Identify which cell holds the provided text, then report its (X, Y) central coordinate. 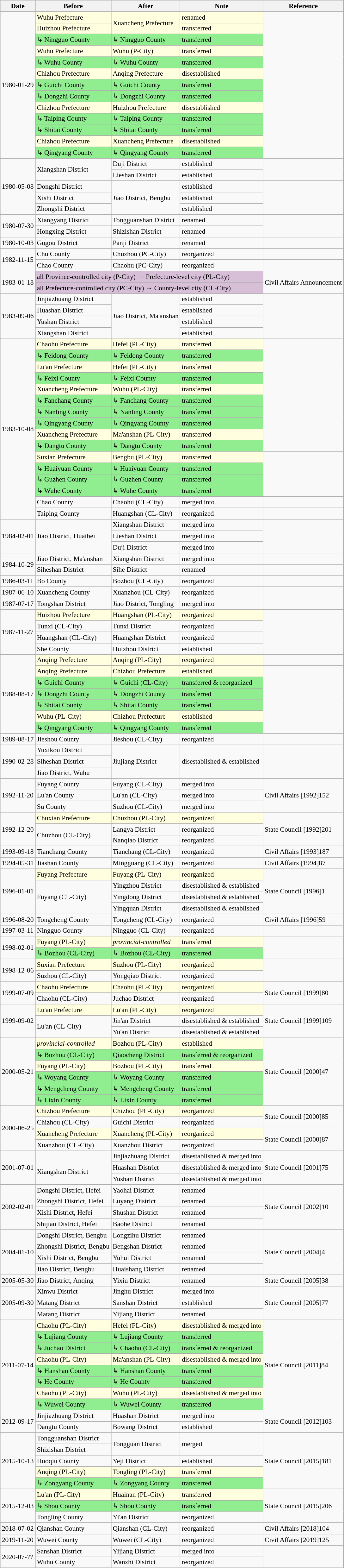
1992-12-20 (18, 829)
State Council [2012]103 (303, 1421)
1989-08-17 (18, 739)
2004-01-10 (18, 1252)
Bozhou (CL-City) (145, 581)
Dangtu County (73, 1427)
State Council [2002]10 (303, 1207)
State Council [1999]80 (303, 993)
1990-02-28 (18, 762)
1983-09-06 (18, 316)
↳ Guichi (CL-City) (145, 683)
Xuanzhou District (145, 1145)
Yuhui District (145, 1258)
merged (222, 1444)
2015-10-13 (18, 1461)
Yu'an District (145, 1032)
Fuyang Prefecture (73, 874)
Chizhou (CL-City) (73, 1123)
Chuzhou (PL-City) (145, 818)
1986-03-11 (18, 581)
Shushan District (145, 1213)
Bo County (73, 581)
↳ Juchao District (73, 1348)
1994-05-31 (18, 863)
Jiashan County (73, 863)
Huaishang District (145, 1269)
Zhongshi District, Hefei (73, 1201)
Panji District (145, 243)
Guichi District (145, 1123)
Baohe District (145, 1224)
Yi'an District (145, 1517)
State Council [2011]84 (303, 1365)
State Council [2000]87 (303, 1140)
Lu'an County (73, 796)
Luyang District (145, 1201)
2020-07-?? (18, 1557)
Tongling County (73, 1517)
2015-12-03 (18, 1506)
State Council [1996]1 (303, 891)
Tongcheng (CL-City) (145, 920)
2005-09-30 (18, 1303)
2018-07-02 (18, 1529)
all Prefecture-controlled city (PC-City) → County-level city (CL-City) (149, 288)
Yixiu District (145, 1281)
Xishi District, Hefei (73, 1213)
Xuancheng (PL-City) (145, 1134)
Qiaocheng District (145, 1055)
Fuyang County (73, 784)
1992-11-20 (18, 795)
State Council [2005]38 (303, 1281)
2000-06-25 (18, 1128)
1984-02-01 (18, 536)
Chuxian Prefecture (73, 818)
1980-10-03 (18, 243)
Gugou District (73, 243)
Ningguo County (73, 931)
Huangshan (PL-City) (145, 615)
Suzhou (PL-City) (145, 965)
1997-03-11 (18, 931)
1983-01-18 (18, 282)
Yingquan District (145, 908)
Note (222, 6)
1998-12-06 (18, 970)
Qianshan County (73, 1529)
Xinwu District (73, 1292)
State Council [2004]4 (303, 1252)
2002-02-01 (18, 1207)
Jiao District, Huaibei (73, 536)
1980-05-08 (18, 186)
Civil Affairs [1993]187 (303, 852)
Chizhou (PL-City) (145, 1111)
Jiao District, Tongling (145, 604)
Zhongshi District (73, 209)
Civil Affairs [1996]59 (303, 920)
Tongcheng County (73, 920)
Civil Affairs [2019]125 (303, 1540)
Tongguan District (145, 1444)
Tunxi District (145, 627)
1983-10-08 (18, 429)
Shijiao District, Hefei (73, 1224)
State Council [2015]206 (303, 1506)
Taiping County (73, 513)
2019-11-20 (18, 1540)
State Council [2000]85 (303, 1117)
Bengbu (PL-City) (145, 457)
1988-08-17 (18, 694)
1980-01-29 (18, 85)
State Council [2005]77 (303, 1303)
1982-11-15 (18, 260)
Jin'an District (145, 1021)
Jiujiang District (145, 762)
Tianchang County (73, 852)
Civil Affairs [1994]87 (303, 863)
Civil Affairs [1992]152 (303, 795)
Sihe District (145, 570)
Longzihu District (145, 1235)
Reference (303, 6)
Xiangyang District (73, 220)
Zhongshi District, Bengbu (73, 1247)
Jiao District, Anqing (73, 1281)
Civil Affairs Announcement (303, 282)
After (145, 6)
2012-09-17 (18, 1421)
Jinghu District (145, 1292)
1987-06-10 (18, 593)
Jieshou (CL-City) (145, 739)
State Council [1992]201 (303, 829)
Huoqiu County (73, 1461)
Huangshan District (145, 638)
Chuzhou (CL-City) (73, 835)
Dongshi District (73, 186)
Jiao District, Wuhu (73, 773)
1980-07-30 (18, 226)
Date (18, 6)
2005-05-30 (18, 1281)
Nanqiao District (145, 841)
Yaohai District (145, 1190)
Yingzhou District (145, 886)
Tongling (PL-City) (145, 1472)
Yingdong District (145, 897)
Yuxikou District (73, 750)
1987-07-17 (18, 604)
Tongshan District (73, 604)
State Council [2001]75 (303, 1168)
1984-10-29 (18, 564)
She County (73, 649)
Hongxing District (73, 232)
1999-09-02 (18, 1021)
1987-11-27 (18, 632)
Xishi District (73, 198)
Tianchang (CL-City) (145, 852)
Civil Affairs [2018]104 (303, 1529)
Wuhu (P-City) (145, 51)
Mingguang (CL-City) (145, 863)
2011-07-14 (18, 1365)
2001-07-01 (18, 1168)
1996-08-20 (18, 920)
Wuwei County (73, 1540)
↳ Chaohu (CL-City) (145, 1348)
State Council [2015]181 (303, 1461)
Bengshan District (145, 1247)
State Council [1999]109 (303, 1021)
1996-01-01 (18, 891)
1999-07-09 (18, 993)
Dongshi District, Hefei (73, 1190)
Tunxi (CL-City) (73, 627)
Yeji District (145, 1461)
Xuancheng County (73, 593)
Qianshan (CL-City) (145, 1529)
Chuzhou (PC-City) (145, 254)
Wuwei (CL-City) (145, 1540)
all Province-controlled city (P-City) → Prefecture-level city (PL-City) (149, 277)
Su County (73, 807)
Ningguo (CL-City) (145, 931)
Bowang District (145, 1427)
1993-09-18 (18, 852)
Juchao District (145, 998)
Before (73, 6)
Huizhou District (145, 649)
Dongshi District, Bengbu (73, 1235)
State Council [2000]47 (303, 1072)
Wanzhi District (145, 1562)
Chaohu (PC-City) (145, 266)
2000-05-21 (18, 1072)
Chu County (73, 254)
Yongqiao District (145, 976)
1998-02-01 (18, 948)
Xishi District, Bengbu (73, 1258)
Jieshou County (73, 739)
Huainan (PL-City) (145, 1495)
Langya District (145, 829)
Wuhu County (73, 1562)
